Find where the given text appears and provide that cell's center as [x, y] coordinate. 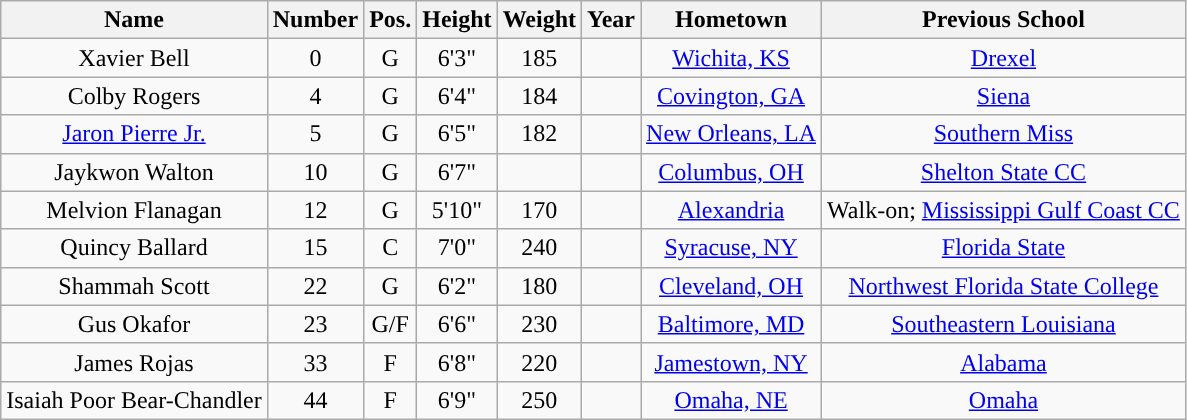
Siena [1004, 96]
Southern Miss [1004, 134]
Alexandria [732, 210]
Southeastern Louisiana [1004, 324]
0 [315, 58]
12 [315, 210]
Melvion Flanagan [134, 210]
10 [315, 172]
Quincy Ballard [134, 248]
Height [457, 20]
New Orleans, LA [732, 134]
Florida State [1004, 248]
6'6" [457, 324]
6'4" [457, 96]
Syracuse, NY [732, 248]
6'9" [457, 400]
185 [539, 58]
Cleveland, OH [732, 286]
Pos. [390, 20]
Number [315, 20]
6'2" [457, 286]
Jamestown, NY [732, 362]
Hometown [732, 20]
5 [315, 134]
Gus Okafor [134, 324]
180 [539, 286]
Jaykwon Walton [134, 172]
7'0" [457, 248]
220 [539, 362]
Walk-on; Mississippi Gulf Coast CC [1004, 210]
6'3" [457, 58]
Isaiah Poor Bear-Chandler [134, 400]
182 [539, 134]
Weight [539, 20]
6'7" [457, 172]
Omaha [1004, 400]
Jaron Pierre Jr. [134, 134]
Shammah Scott [134, 286]
Year [612, 20]
5'10" [457, 210]
Alabama [1004, 362]
170 [539, 210]
Covington, GA [732, 96]
44 [315, 400]
230 [539, 324]
184 [539, 96]
Drexel [1004, 58]
Xavier Bell [134, 58]
Previous School [1004, 20]
C [390, 248]
6'5" [457, 134]
Omaha, NE [732, 400]
Baltimore, MD [732, 324]
15 [315, 248]
James Rojas [134, 362]
250 [539, 400]
240 [539, 248]
4 [315, 96]
G/F [390, 324]
Colby Rogers [134, 96]
33 [315, 362]
Northwest Florida State College [1004, 286]
22 [315, 286]
Shelton State CC [1004, 172]
Wichita, KS [732, 58]
Name [134, 20]
Columbus, OH [732, 172]
6'8" [457, 362]
23 [315, 324]
